Locate the cell with the specified text and output its [x, y] center coordinate. 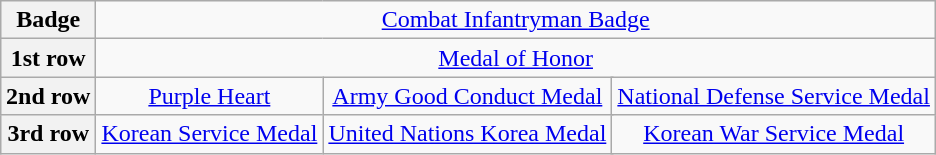
Purple Heart [210, 96]
Korean War Service Medal [774, 134]
Korean Service Medal [210, 134]
3rd row [48, 134]
National Defense Service Medal [774, 96]
1st row [48, 58]
Medal of Honor [516, 58]
United Nations Korea Medal [468, 134]
Army Good Conduct Medal [468, 96]
2nd row [48, 96]
Badge [48, 20]
Combat Infantryman Badge [516, 20]
